For the text-containing cell, return its midpoint in (X, Y) coordinate format. 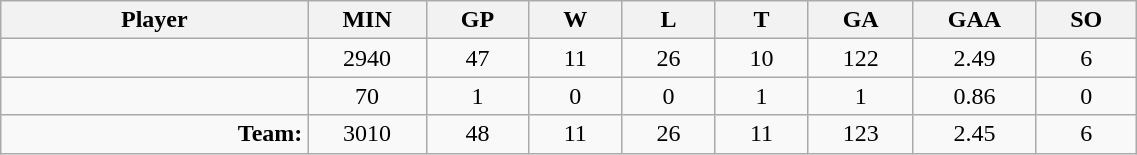
70 (367, 96)
0.86 (974, 96)
SO (1086, 20)
GAA (974, 20)
L (668, 20)
2.45 (974, 134)
Team: (154, 134)
2.49 (974, 58)
W (576, 20)
T (762, 20)
10 (762, 58)
48 (477, 134)
3010 (367, 134)
MIN (367, 20)
122 (860, 58)
GP (477, 20)
Player (154, 20)
GA (860, 20)
2940 (367, 58)
47 (477, 58)
123 (860, 134)
